Locate the cell with the specified text and output its (X, Y) center coordinate. 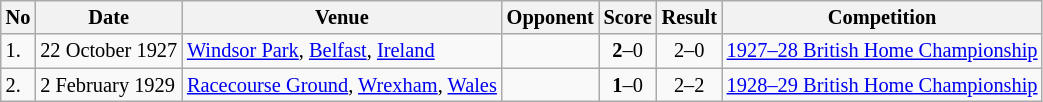
2 February 1929 (108, 85)
Venue (342, 17)
1927–28 British Home Championship (882, 51)
Result (690, 17)
1–0 (628, 85)
1928–29 British Home Championship (882, 85)
22 October 1927 (108, 51)
Opponent (550, 17)
Date (108, 17)
2–2 (690, 85)
1. (18, 51)
Racecourse Ground, Wrexham, Wales (342, 85)
2. (18, 85)
Windsor Park, Belfast, Ireland (342, 51)
Score (628, 17)
Competition (882, 17)
No (18, 17)
